Find where the given text appears and provide that cell's center as (X, Y) coordinate. 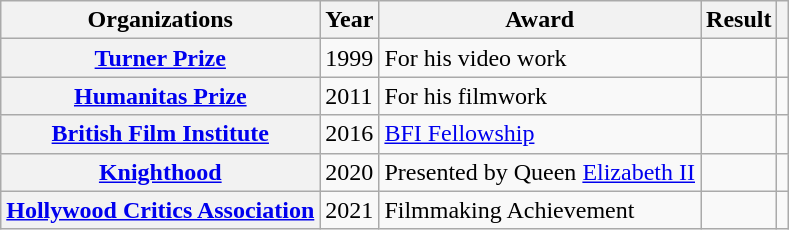
For his video work (540, 58)
Result (739, 20)
Year (350, 20)
Presented by Queen Elizabeth II (540, 172)
2016 (350, 134)
British Film Institute (160, 134)
Knighthood (160, 172)
2021 (350, 210)
Award (540, 20)
Filmmaking Achievement (540, 210)
For his filmwork (540, 96)
Humanitas Prize (160, 96)
Organizations (160, 20)
Turner Prize (160, 58)
BFI Fellowship (540, 134)
2011 (350, 96)
2020 (350, 172)
Hollywood Critics Association (160, 210)
1999 (350, 58)
